Provide the (X, Y) coordinate of the cell's center where the given text is located.  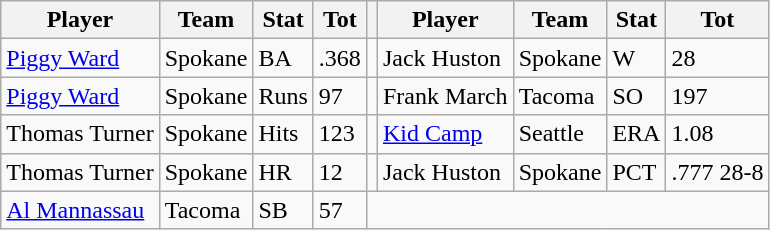
Hits (283, 134)
Al Mannassau (80, 210)
57 (340, 210)
ERA (636, 134)
HR (283, 172)
BA (283, 58)
197 (718, 96)
Kid Camp (445, 134)
Frank March (445, 96)
PCT (636, 172)
12 (340, 172)
97 (340, 96)
Runs (283, 96)
123 (340, 134)
SB (283, 210)
W (636, 58)
.777 28-8 (718, 172)
SO (636, 96)
Seattle (560, 134)
28 (718, 58)
.368 (340, 58)
1.08 (718, 134)
